Detect which cell encompasses the target text, then output its (x, y) center coordinate. 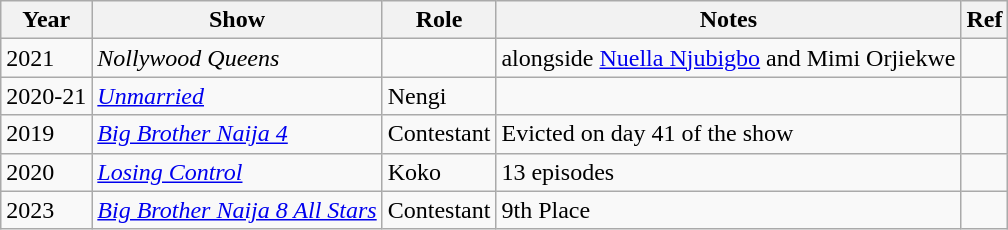
Year (46, 20)
Ref (984, 20)
Nengi (439, 96)
2019 (46, 134)
Notes (728, 20)
Show (237, 20)
Losing Control (237, 172)
alongside Nuella Njubigbo and Mimi Orjiekwe (728, 58)
13 episodes (728, 172)
Evicted on day 41 of the show (728, 134)
Big Brother Naija 8 All Stars (237, 210)
2023 (46, 210)
2020-21 (46, 96)
9th Place (728, 210)
Big Brother Naija 4 (237, 134)
Koko (439, 172)
Role (439, 20)
2020 (46, 172)
Unmarried (237, 96)
2021 (46, 58)
Nollywood Queens (237, 58)
